Scan for the cell matching the given text and deliver its [x, y] coordinate at center. 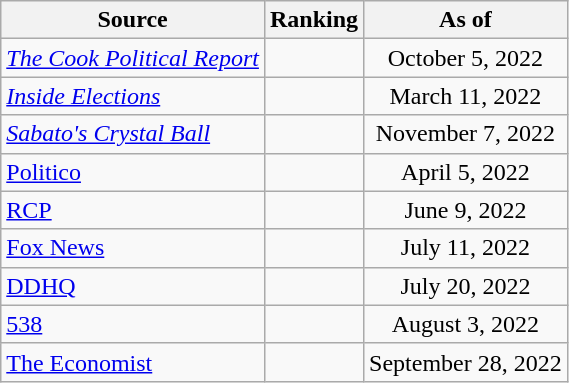
April 5, 2022 [466, 172]
The Cook Political Report [133, 58]
Sabato's Crystal Ball [133, 134]
August 3, 2022 [466, 324]
As of [466, 20]
October 5, 2022 [466, 58]
RCP [133, 210]
June 9, 2022 [466, 210]
Fox News [133, 248]
Source [133, 20]
July 11, 2022 [466, 248]
538 [133, 324]
July 20, 2022 [466, 286]
March 11, 2022 [466, 96]
The Economist [133, 362]
September 28, 2022 [466, 362]
Politico [133, 172]
November 7, 2022 [466, 134]
Ranking [314, 20]
DDHQ [133, 286]
Inside Elections [133, 96]
